Locate the cell with the specified text and output its (X, Y) center coordinate. 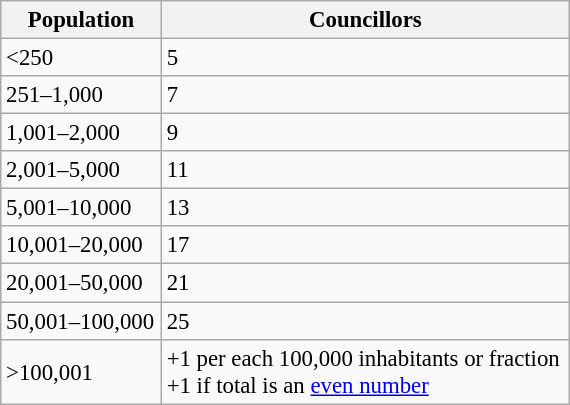
25 (365, 321)
5 (365, 58)
13 (365, 208)
20,001–50,000 (82, 283)
7 (365, 95)
Councillors (365, 20)
1,001–2,000 (82, 133)
10,001–20,000 (82, 245)
5,001–10,000 (82, 208)
11 (365, 170)
+1 per each 100,000 inhabitants or fraction+1 if total is an even number (365, 372)
9 (365, 133)
21 (365, 283)
>100,001 (82, 372)
50,001–100,000 (82, 321)
<250 (82, 58)
Population (82, 20)
2,001–5,000 (82, 170)
251–1,000 (82, 95)
17 (365, 245)
